Detect which cell encompasses the target text, then output its (x, y) center coordinate. 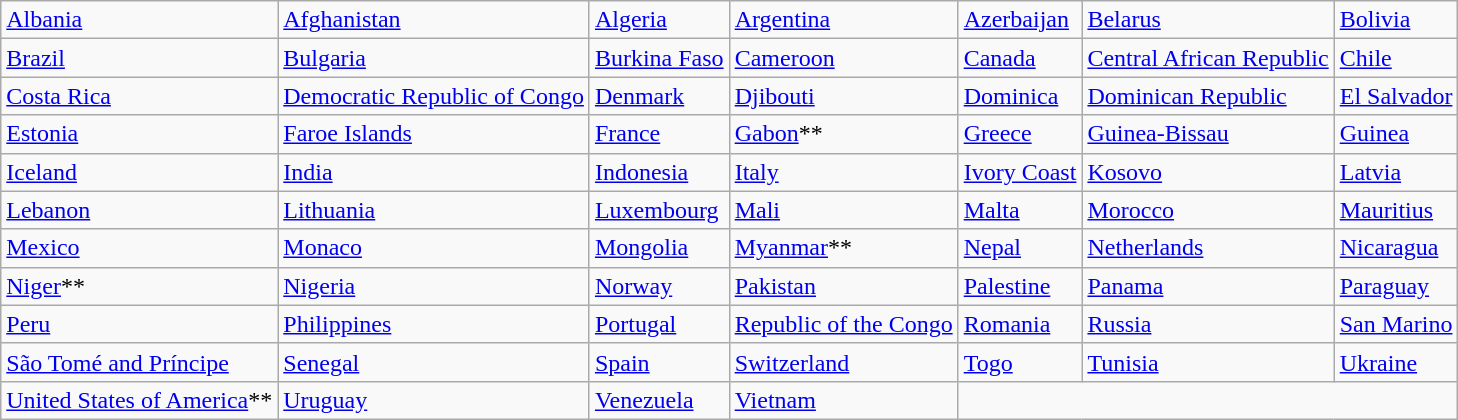
Ukraine (1396, 362)
Bolivia (1396, 20)
Mexico (140, 248)
France (659, 134)
Philippines (434, 324)
Lithuania (434, 210)
Dominican Republic (1208, 96)
Kosovo (1208, 172)
Dominica (1020, 96)
Tunisia (1208, 362)
El Salvador (1396, 96)
Brazil (140, 58)
Spain (659, 362)
Lebanon (140, 210)
Burkina Faso (659, 58)
Senegal (434, 362)
Albania (140, 20)
Iceland (140, 172)
Pakistan (844, 286)
Nicaragua (1396, 248)
Guinea (1396, 134)
Indonesia (659, 172)
Canada (1020, 58)
Costa Rica (140, 96)
Panama (1208, 286)
United States of America** (140, 400)
Vietnam (844, 400)
Nigeria (434, 286)
Venezuela (659, 400)
Mali (844, 210)
Luxembourg (659, 210)
Chile (1396, 58)
Republic of the Congo (844, 324)
Italy (844, 172)
Democratic Republic of Congo (434, 96)
Togo (1020, 362)
Mauritius (1396, 210)
Palestine (1020, 286)
Argentina (844, 20)
Norway (659, 286)
Mongolia (659, 248)
Bulgaria (434, 58)
Afghanistan (434, 20)
Morocco (1208, 210)
Latvia (1396, 172)
Azerbaijan (1020, 20)
Estonia (140, 134)
Algeria (659, 20)
Djibouti (844, 96)
San Marino (1396, 324)
Malta (1020, 210)
Switzerland (844, 362)
Belarus (1208, 20)
Greece (1020, 134)
Paraguay (1396, 286)
Denmark (659, 96)
India (434, 172)
Monaco (434, 248)
Faroe Islands (434, 134)
Uruguay (434, 400)
Romania (1020, 324)
Nepal (1020, 248)
Portugal (659, 324)
São Tomé and Príncipe (140, 362)
Russia (1208, 324)
Cameroon (844, 58)
Central African Republic (1208, 58)
Myanmar** (844, 248)
Peru (140, 324)
Gabon** (844, 134)
Ivory Coast (1020, 172)
Guinea-Bissau (1208, 134)
Niger** (140, 286)
Netherlands (1208, 248)
